Determine the (x, y) coordinate at the center of the cell enclosing the given text.  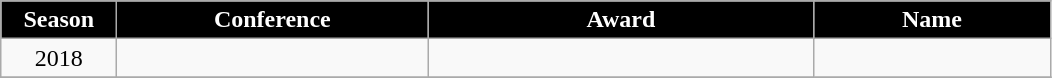
Season (59, 20)
2018 (59, 58)
Name (932, 20)
Award (621, 20)
Conference (272, 20)
